Scan for the cell matching the given text and deliver its (x, y) coordinate at center. 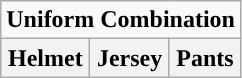
Pants (204, 58)
Uniform Combination (121, 20)
Helmet (46, 58)
Jersey (130, 58)
